For the text-containing cell, return its midpoint in (x, y) coordinate format. 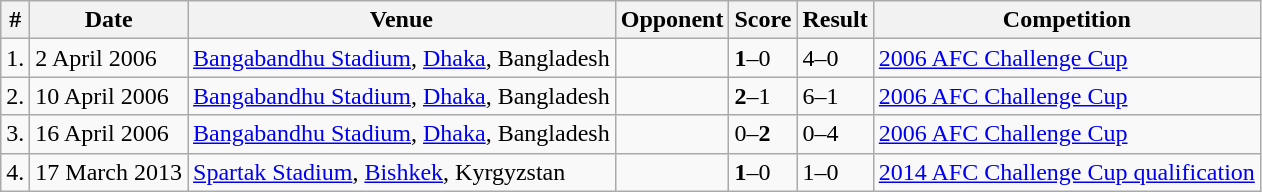
Spartak Stadium, Bishkek, Kyrgyzstan (402, 172)
2–1 (763, 96)
3. (16, 134)
17 March 2013 (109, 172)
0–4 (835, 134)
2014 AFC Challenge Cup qualification (1066, 172)
0–2 (763, 134)
4. (16, 172)
1. (16, 58)
Venue (402, 20)
Score (763, 20)
4–0 (835, 58)
6–1 (835, 96)
2. (16, 96)
Competition (1066, 20)
Opponent (672, 20)
2 April 2006 (109, 58)
# (16, 20)
10 April 2006 (109, 96)
Date (109, 20)
16 April 2006 (109, 134)
Result (835, 20)
